For the text-containing cell, return its midpoint in [X, Y] coordinate format. 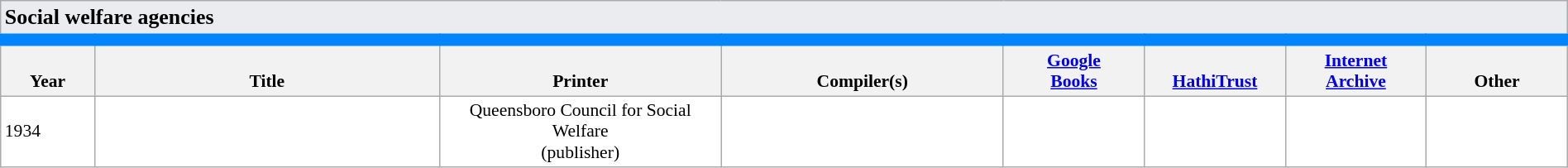
InternetArchive [1355, 68]
Title [266, 68]
Other [1497, 68]
Year [48, 68]
1934 [48, 132]
GoogleBooks [1073, 68]
Printer [581, 68]
Compiler(s) [862, 68]
Social welfare agencies [784, 20]
Queensboro Council for Social Welfare(publisher) [581, 132]
HathiTrust [1215, 68]
